Scan for the cell matching the given text and deliver its (x, y) coordinate at center. 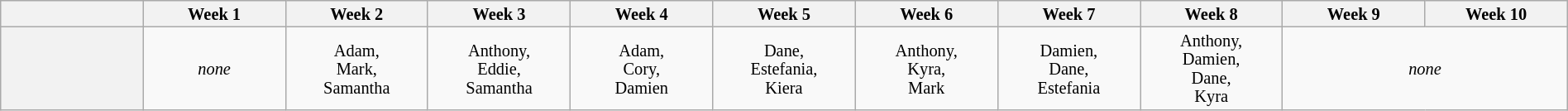
Week 10 (1496, 13)
Anthony,Eddie,Samantha (499, 68)
Week 1 (214, 13)
Week 6 (926, 13)
Dane,Estefania,Kiera (784, 68)
Week 2 (356, 13)
Week 4 (642, 13)
Week 9 (1354, 13)
Adam,Mark,Samantha (356, 68)
Damien,Dane,Estefania (1068, 68)
Week 5 (784, 13)
Week 8 (1211, 13)
Week 3 (499, 13)
Anthony,Kyra,Mark (926, 68)
Week 7 (1068, 13)
Adam,Cory,Damien (642, 68)
Anthony,Damien,Dane,Kyra (1211, 68)
